Return the (X, Y) coordinate for the center point of the cell that contains the specified text.  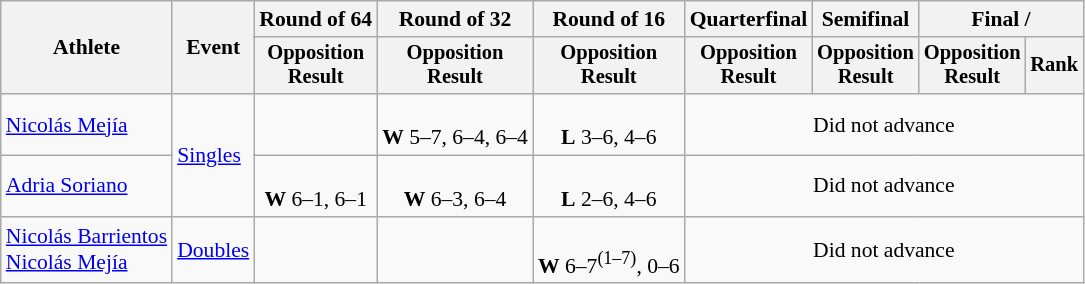
Rank (1054, 66)
Doubles (213, 250)
W 6–1, 6–1 (316, 186)
Round of 64 (316, 19)
Nicolás BarrientosNicolás Mejía (86, 250)
L 2–6, 4–6 (609, 186)
Adria Soriano (86, 186)
Round of 32 (455, 19)
W 5–7, 6–4, 6–4 (455, 124)
Quarterfinal (749, 19)
Semifinal (866, 19)
W 6–3, 6–4 (455, 186)
L 3–6, 4–6 (609, 124)
Singles (213, 155)
Event (213, 48)
Nicolás Mejía (86, 124)
Round of 16 (609, 19)
Final / (1001, 19)
W 6–7(1–7), 0–6 (609, 250)
Athlete (86, 48)
